Determine the [x, y] coordinate at the center of the cell enclosing the given text.  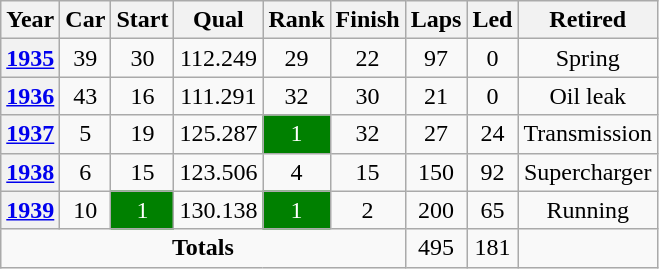
10 [86, 210]
Led [492, 20]
24 [492, 134]
5 [86, 134]
Laps [436, 20]
Spring [588, 58]
495 [436, 248]
Transmission [588, 134]
1936 [30, 96]
Year [30, 20]
Finish [368, 20]
Running [588, 210]
111.291 [218, 96]
Totals [203, 248]
123.506 [218, 172]
16 [142, 96]
1937 [30, 134]
200 [436, 210]
43 [86, 96]
1939 [30, 210]
27 [436, 134]
Retired [588, 20]
Car [86, 20]
125.287 [218, 134]
19 [142, 134]
150 [436, 172]
6 [86, 172]
22 [368, 58]
97 [436, 58]
112.249 [218, 58]
Oil leak [588, 96]
181 [492, 248]
Rank [296, 20]
Start [142, 20]
92 [492, 172]
1938 [30, 172]
65 [492, 210]
2 [368, 210]
4 [296, 172]
Qual [218, 20]
39 [86, 58]
21 [436, 96]
29 [296, 58]
Supercharger [588, 172]
1935 [30, 58]
130.138 [218, 210]
